Output the (X, Y) coordinate of the center of the cell containing the given text.  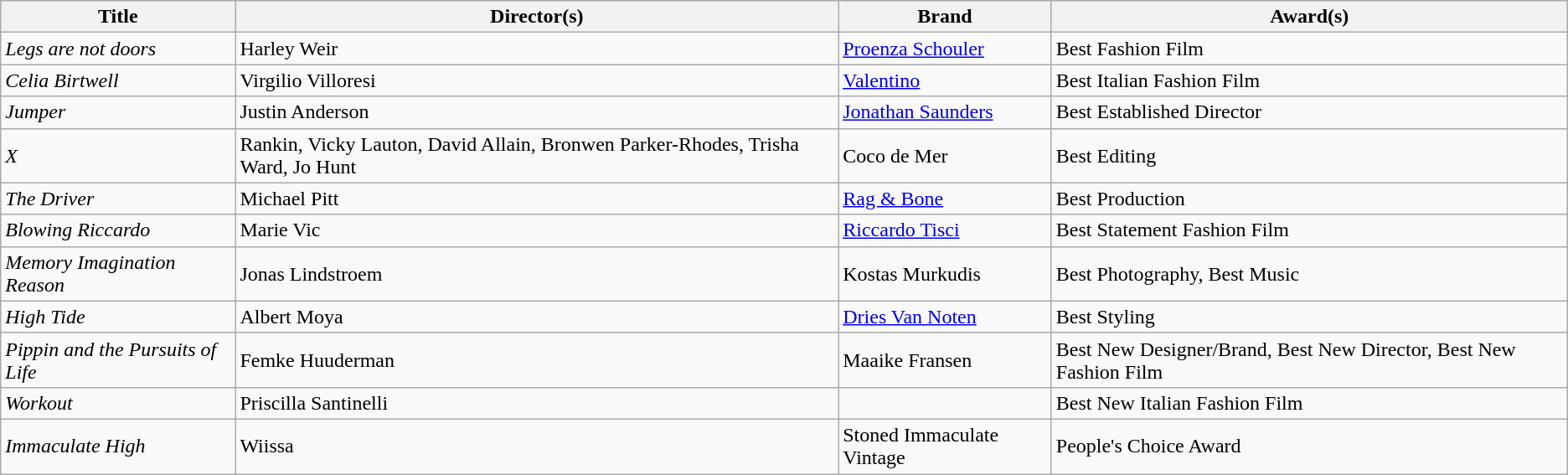
Blowing Riccardo (118, 230)
Dries Van Noten (945, 317)
Michael Pitt (537, 199)
Jumper (118, 112)
Jonathan Saunders (945, 112)
Memory Imagination Reason (118, 273)
X (118, 156)
Jonas Lindstroem (537, 273)
Legs are not doors (118, 49)
Best Fashion Film (1309, 49)
Title (118, 17)
Albert Moya (537, 317)
Best Photography, Best Music (1309, 273)
Riccardo Tisci (945, 230)
Pippin and the Pursuits of Life (118, 360)
Proenza Schouler (945, 49)
Workout (118, 403)
Celia Birtwell (118, 80)
Immaculate High (118, 446)
Best Established Director (1309, 112)
Justin Anderson (537, 112)
Best New Italian Fashion Film (1309, 403)
Best Editing (1309, 156)
Best Production (1309, 199)
Harley Weir (537, 49)
Marie Vic (537, 230)
Brand (945, 17)
Best Statement Fashion Film (1309, 230)
Award(s) (1309, 17)
Femke Huuderman (537, 360)
Best Italian Fashion Film (1309, 80)
Wiissa (537, 446)
Director(s) (537, 17)
Valentino (945, 80)
Virgilio Villoresi (537, 80)
Rag & Bone (945, 199)
High Tide (118, 317)
Rankin, Vicky Lauton, David Allain, Bronwen Parker-Rhodes, Trisha Ward, Jo Hunt (537, 156)
Maaike Fransen (945, 360)
People's Choice Award (1309, 446)
Stoned Immaculate Vintage (945, 446)
Coco de Mer (945, 156)
Best Styling (1309, 317)
The Driver (118, 199)
Best New Designer/Brand, Best New Director, Best New Fashion Film (1309, 360)
Priscilla Santinelli (537, 403)
Kostas Murkudis (945, 273)
